Output the [X, Y] coordinate of the center of the cell containing the given text.  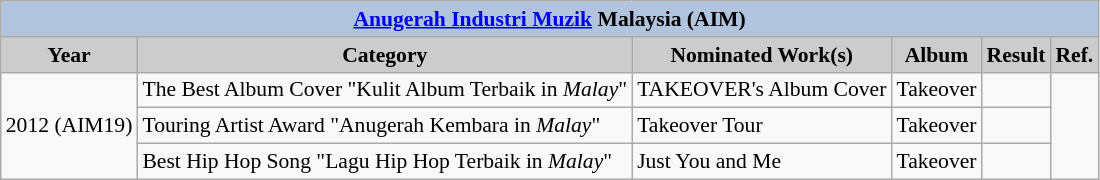
Nominated Work(s) [762, 55]
Album [936, 55]
Just You and Me [762, 162]
Anugerah Industri Muzik Malaysia (AIM) [550, 19]
Category [384, 55]
Touring Artist Award "Anugerah Kembara in Malay" [384, 126]
The Best Album Cover "Kulit Album Terbaik in Malay" [384, 90]
Year [70, 55]
Best Hip Hop Song "Lagu Hip Hop Terbaik in Malay" [384, 162]
TAKEOVER's Album Cover [762, 90]
Result [1016, 55]
Ref. [1074, 55]
Takeover Tour [762, 126]
2012 (AIM19) [70, 126]
